Locate the cell with the specified text and output its [X, Y] center coordinate. 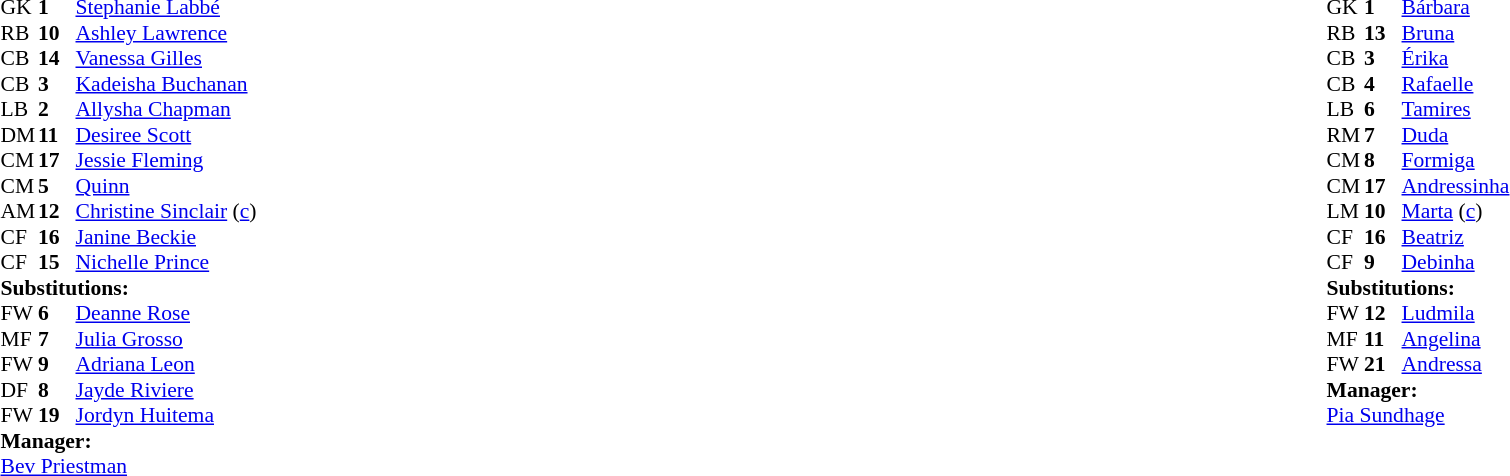
5 [57, 186]
Vanessa Gilles [166, 59]
Deanne Rose [166, 313]
Érika [1456, 59]
Julia Grosso [166, 339]
21 [1383, 365]
Angelina [1456, 339]
Allysha Chapman [166, 109]
Beatriz [1456, 237]
Quinn [166, 186]
Jessie Fleming [166, 161]
2 [57, 109]
Rafaelle [1456, 84]
Andressinha [1456, 186]
15 [57, 263]
14 [57, 59]
Debinha [1456, 263]
Marta (c) [1456, 211]
Pia Sundhage [1418, 415]
Desiree Scott [166, 135]
DF [19, 390]
Tamires [1456, 109]
Adriana Leon [166, 365]
AM [19, 211]
13 [1383, 33]
4 [1383, 84]
Duda [1456, 135]
Christine Sinclair (c) [166, 211]
Jordyn Huitema [166, 415]
Andressa [1456, 365]
Ashley Lawrence [166, 33]
RM [1346, 135]
DM [19, 135]
19 [57, 415]
Jayde Riviere [166, 390]
Nichelle Prince [166, 263]
Bruna [1456, 33]
LM [1346, 211]
Janine Beckie [166, 237]
Kadeisha Buchanan [166, 84]
Ludmila [1456, 313]
Formiga [1456, 161]
